Search for the cell housing the specified text and yield its (X, Y) center coordinate. 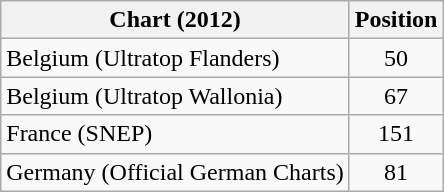
France (SNEP) (175, 134)
67 (396, 96)
50 (396, 58)
81 (396, 172)
Belgium (Ultratop Flanders) (175, 58)
Chart (2012) (175, 20)
Germany (Official German Charts) (175, 172)
Belgium (Ultratop Wallonia) (175, 96)
Position (396, 20)
151 (396, 134)
